Extract the [x, y] coordinate from the center of the cell holding the provided text.  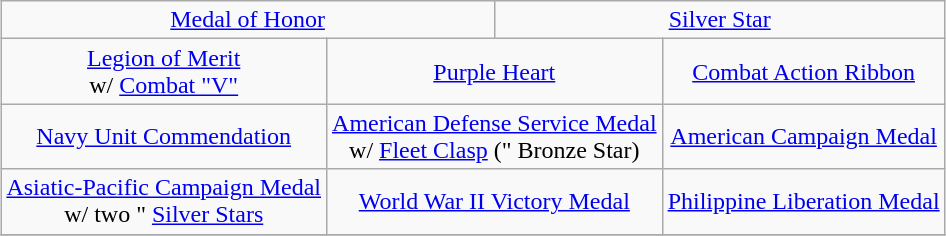
Asiatic-Pacific Campaign Medalw/ two " Silver Stars [164, 202]
Silver Star [720, 20]
American Campaign Medal [804, 136]
Combat Action Ribbon [804, 72]
Legion of Meritw/ Combat "V" [164, 72]
World War II Victory Medal [495, 202]
Navy Unit Commendation [164, 136]
Philippine Liberation Medal [804, 202]
Medal of Honor [248, 20]
American Defense Service Medalw/ Fleet Clasp (" Bronze Star) [495, 136]
Purple Heart [495, 72]
